Search for the cell housing the specified text and yield its [x, y] center coordinate. 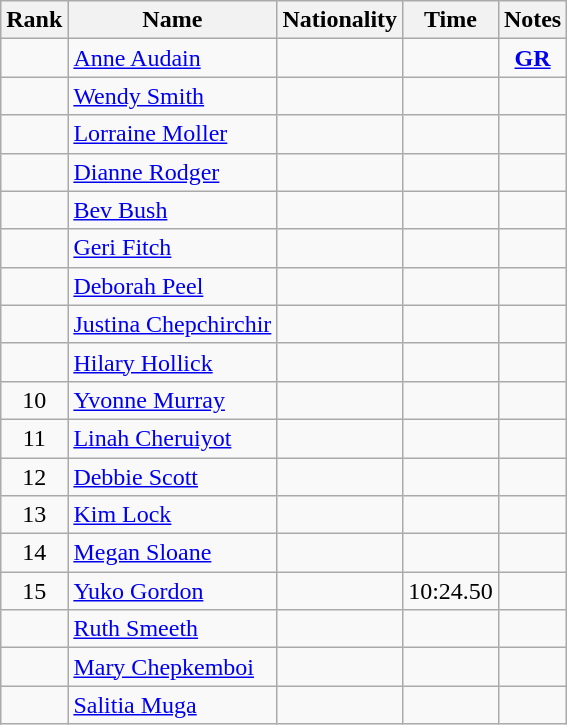
Name [172, 20]
Megan Sloane [172, 553]
Justina Chepchirchir [172, 324]
Deborah Peel [172, 286]
Debbie Scott [172, 477]
Ruth Smeeth [172, 629]
Anne Audain [172, 58]
GR [532, 58]
Mary Chepkemboi [172, 667]
Linah Cheruiyot [172, 438]
Yuko Gordon [172, 591]
Kim Lock [172, 515]
Hilary Hollick [172, 362]
Bev Bush [172, 210]
Rank [34, 20]
Salitia Muga [172, 705]
12 [34, 477]
Time [451, 20]
11 [34, 438]
15 [34, 591]
Notes [532, 20]
Dianne Rodger [172, 172]
10 [34, 400]
10:24.50 [451, 591]
13 [34, 515]
Yvonne Murray [172, 400]
Lorraine Moller [172, 134]
Nationality [340, 20]
Wendy Smith [172, 96]
14 [34, 553]
Geri Fitch [172, 248]
